Search for the cell housing the specified text and yield its [x, y] center coordinate. 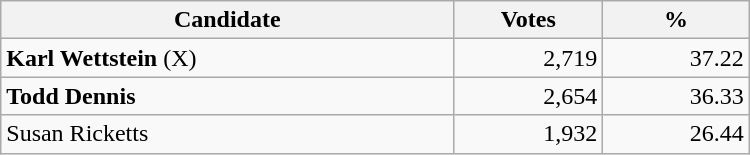
Karl Wettstein (X) [228, 58]
Votes [528, 20]
Candidate [228, 20]
26.44 [676, 134]
2,654 [528, 96]
37.22 [676, 58]
1,932 [528, 134]
Susan Ricketts [228, 134]
36.33 [676, 96]
Todd Dennis [228, 96]
% [676, 20]
2,719 [528, 58]
